Detect which cell encompasses the target text, then output its [X, Y] center coordinate. 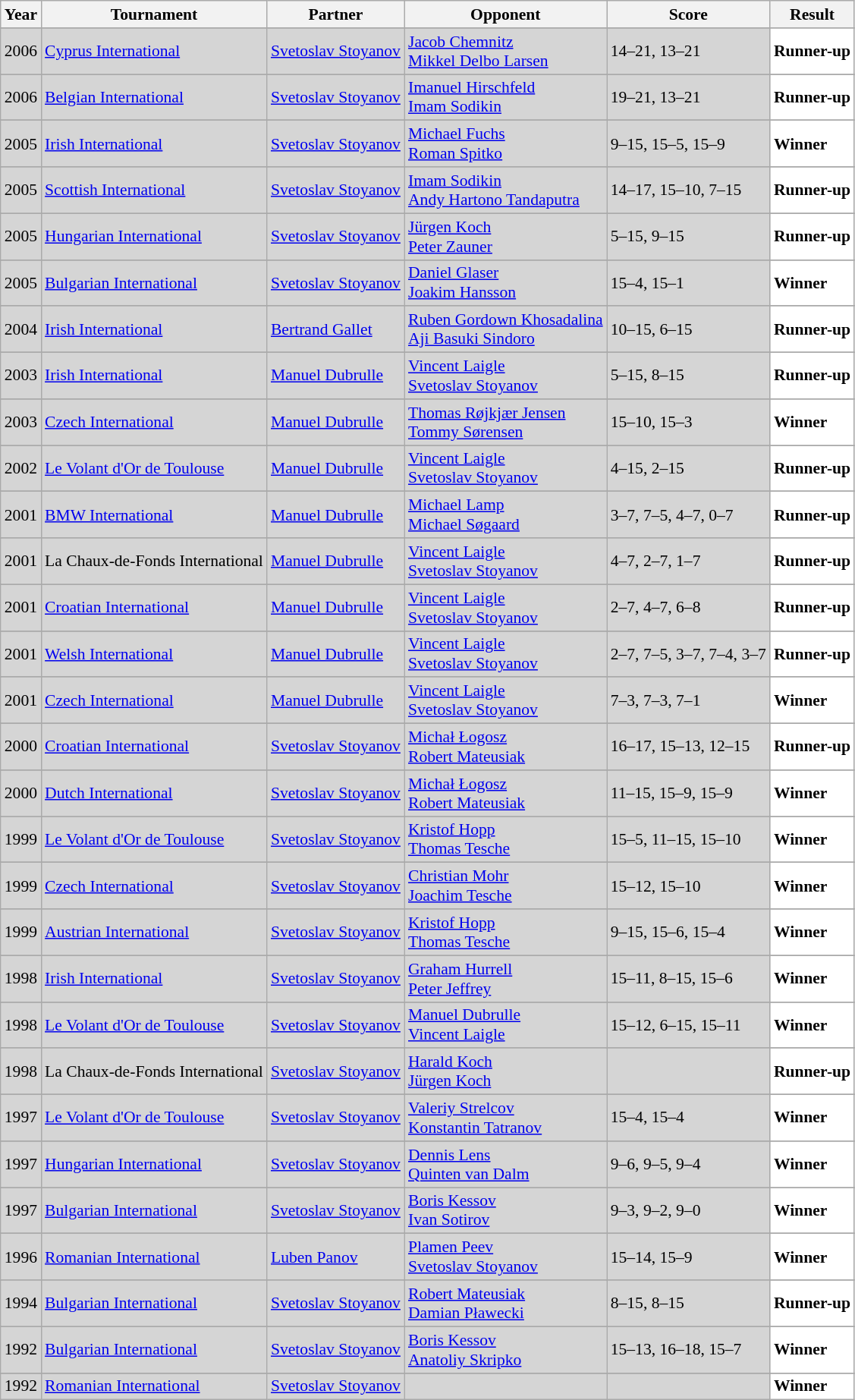
9–6, 9–5, 9–4 [689, 1164]
9–15, 15–6, 15–4 [689, 932]
14–21, 13–21 [689, 52]
Score [689, 14]
Cyprus International [154, 52]
1994 [21, 1304]
9–15, 15–5, 15–9 [689, 144]
Dennis Lens Quinten van Dalm [505, 1164]
7–3, 7–3, 7–1 [689, 701]
BMW International [154, 514]
4–15, 2–15 [689, 469]
5–15, 8–15 [689, 376]
15–11, 8–15, 15–6 [689, 979]
Dutch International [154, 794]
1996 [21, 1257]
Imam Sodikin Andy Hartono Tandaputra [505, 190]
Imanuel Hirschfeld Imam Sodikin [505, 97]
15–12, 6–15, 15–11 [689, 1024]
4–7, 2–7, 1–7 [689, 562]
5–15, 9–15 [689, 237]
15–13, 16–18, 15–7 [689, 1349]
Partner [335, 14]
Jacob Chemnitz Mikkel Delbo Larsen [505, 52]
Daniel Glaser Joakim Hansson [505, 282]
15–10, 15–3 [689, 422]
Thomas Røjkjær Jensen Tommy Sørensen [505, 422]
15–14, 15–9 [689, 1257]
Michael Fuchs Roman Spitko [505, 144]
Michael Lamp Michael Søgaard [505, 514]
Manuel Dubrulle Vincent Laigle [505, 1024]
19–21, 13–21 [689, 97]
9–3, 9–2, 9–0 [689, 1211]
Robert Mateusiak Damian Pławecki [505, 1304]
Bertrand Gallet [335, 329]
2002 [21, 469]
Valeriy Strelcov Konstantin Tatranov [505, 1118]
Year [21, 14]
10–15, 6–15 [689, 329]
Scottish International [154, 190]
2–7, 7–5, 3–7, 7–4, 3–7 [689, 654]
14–17, 15–10, 7–15 [689, 190]
Ruben Gordown Khosadalina Aji Basuki Sindoro [505, 329]
Christian Mohr Joachim Tesche [505, 886]
2–7, 4–7, 6–8 [689, 607]
Harald Koch Jürgen Koch [505, 1071]
Austrian International [154, 932]
3–7, 7–5, 4–7, 0–7 [689, 514]
Boris Kessov Ivan Sotirov [505, 1211]
Jürgen Koch Peter Zauner [505, 237]
15–12, 15–10 [689, 886]
16–17, 15–13, 12–15 [689, 747]
Result [812, 14]
Plamen Peev Svetoslav Stoyanov [505, 1257]
15–4, 15–4 [689, 1118]
Welsh International [154, 654]
15–5, 11–15, 15–10 [689, 839]
2004 [21, 329]
Tournament [154, 14]
Belgian International [154, 97]
Opponent [505, 14]
Graham Hurrell Peter Jeffrey [505, 979]
11–15, 15–9, 15–9 [689, 794]
Boris Kessov Anatoliy Skripko [505, 1349]
Luben Panov [335, 1257]
8–15, 8–15 [689, 1304]
15–4, 15–1 [689, 282]
